Pinpoint the cell where the given text exists, returning its [x, y] midpoint coordinate. 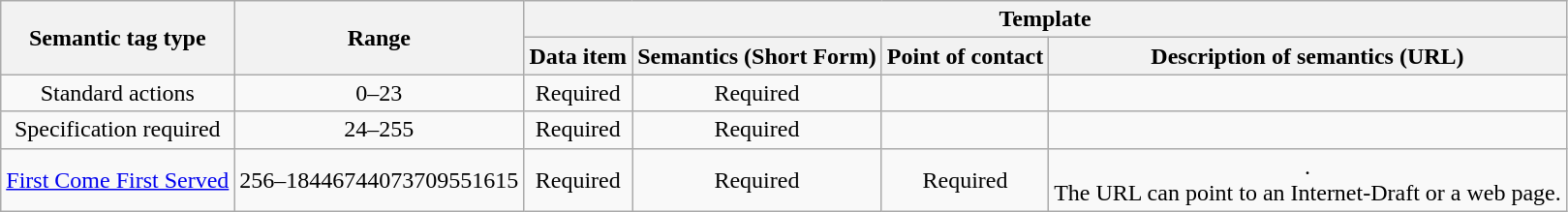
Data item [578, 56]
Semantics (Short Form) [757, 56]
Range [380, 38]
256–18446744073709551615 [380, 180]
First Come First Served [118, 180]
Point of contact [965, 56]
24–255 [380, 130]
.The URL can point to an Internet-Draft or a web page. [1307, 180]
0–23 [380, 93]
Semantic tag type [118, 38]
Template [1045, 19]
Description of semantics (URL) [1307, 56]
Specification required [118, 130]
Standard actions [118, 93]
